From the cell containing the given text, extract its center point as [X, Y] coordinate. 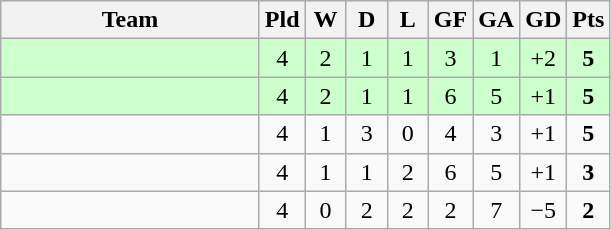
L [408, 20]
Pts [588, 20]
−5 [544, 210]
D [366, 20]
GA [496, 20]
7 [496, 210]
W [326, 20]
GF [450, 20]
Pld [282, 20]
+2 [544, 58]
Team [130, 20]
GD [544, 20]
